Locate the cell with the specified text and output its (x, y) center coordinate. 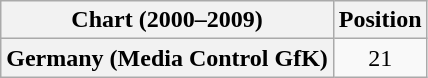
Germany (Media Control GfK) (168, 58)
Position (380, 20)
21 (380, 58)
Chart (2000–2009) (168, 20)
